Return the [X, Y] coordinate for the center point of the cell that contains the specified text.  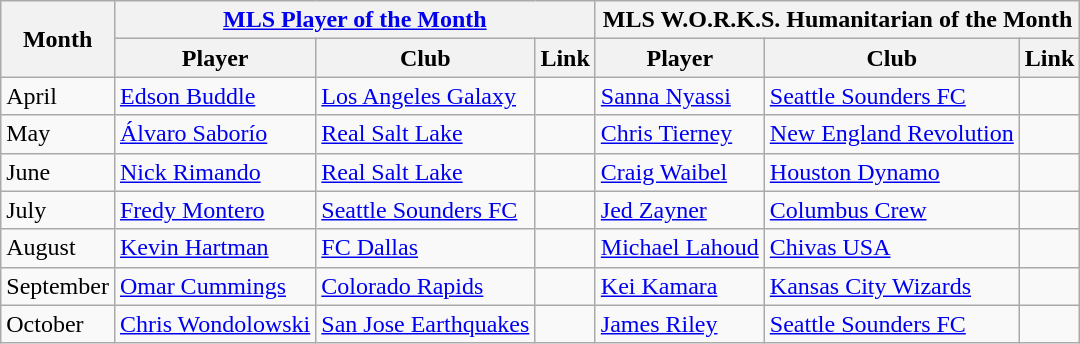
Jed Zayner [680, 210]
Álvaro Saborío [214, 134]
Craig Waibel [680, 172]
FC Dallas [426, 248]
Kei Kamara [680, 286]
Los Angeles Galaxy [426, 96]
April [58, 96]
MLS W.O.R.K.S. Humanitarian of the Month [837, 20]
Omar Cummings [214, 286]
MLS Player of the Month [354, 20]
San Jose Earthquakes [426, 324]
Kevin Hartman [214, 248]
New England Revolution [892, 134]
Chivas USA [892, 248]
Colorado Rapids [426, 286]
May [58, 134]
Kansas City Wizards [892, 286]
October [58, 324]
June [58, 172]
Month [58, 39]
September [58, 286]
Nick Rimando [214, 172]
Columbus Crew [892, 210]
Chris Wondolowski [214, 324]
Michael Lahoud [680, 248]
James Riley [680, 324]
Fredy Montero [214, 210]
July [58, 210]
Chris Tierney [680, 134]
Sanna Nyassi [680, 96]
Edson Buddle [214, 96]
Houston Dynamo [892, 172]
August [58, 248]
